Return the (X, Y) coordinate for the center point of the cell that contains the specified text.  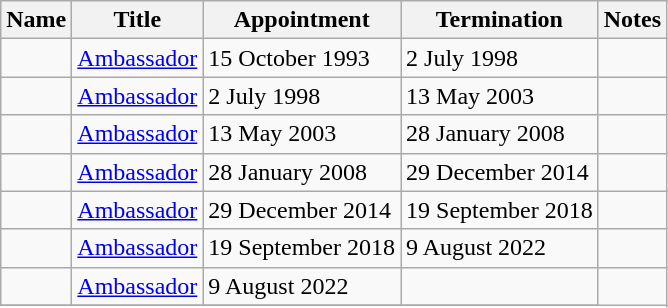
Appointment (302, 20)
Title (138, 20)
Notes (632, 20)
Name (36, 20)
15 October 1993 (302, 58)
Termination (500, 20)
